Search for the cell housing the specified text and yield its (X, Y) center coordinate. 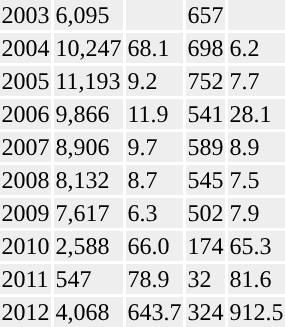
8,906 (88, 147)
9.2 (154, 81)
2011 (26, 279)
547 (88, 279)
2005 (26, 81)
657 (206, 15)
8,132 (88, 180)
78.9 (154, 279)
7.5 (256, 180)
643.7 (154, 312)
541 (206, 114)
9.7 (154, 147)
81.6 (256, 279)
2003 (26, 15)
2009 (26, 213)
7.7 (256, 81)
4,068 (88, 312)
2008 (26, 180)
7.9 (256, 213)
752 (206, 81)
502 (206, 213)
2004 (26, 48)
65.3 (256, 246)
11.9 (154, 114)
7,617 (88, 213)
8.7 (154, 180)
698 (206, 48)
68.1 (154, 48)
11,193 (88, 81)
8.9 (256, 147)
589 (206, 147)
9,866 (88, 114)
6,095 (88, 15)
174 (206, 246)
2,588 (88, 246)
6.2 (256, 48)
6.3 (154, 213)
10,247 (88, 48)
32 (206, 279)
2006 (26, 114)
545 (206, 180)
2007 (26, 147)
66.0 (154, 246)
912.5 (256, 312)
28.1 (256, 114)
2010 (26, 246)
2012 (26, 312)
324 (206, 312)
